Return the [X, Y] coordinate for the center point of the cell that contains the specified text.  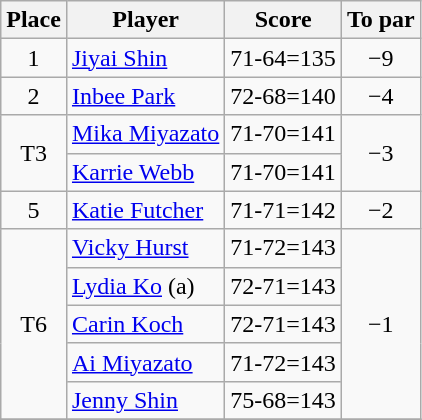
Vicky Hurst [145, 248]
Inbee Park [145, 96]
−1 [380, 324]
T3 [34, 153]
−3 [380, 153]
Karrie Webb [145, 172]
−4 [380, 96]
Player [145, 20]
To par [380, 20]
Mika Miyazato [145, 134]
Jiyai Shin [145, 58]
T6 [34, 324]
5 [34, 210]
Carin Koch [145, 324]
71-64=135 [284, 58]
−9 [380, 58]
71-71=142 [284, 210]
Jenny Shin [145, 400]
1 [34, 58]
Score [284, 20]
Lydia Ko (a) [145, 286]
Ai Miyazato [145, 362]
−2 [380, 210]
Katie Futcher [145, 210]
2 [34, 96]
72-68=140 [284, 96]
75-68=143 [284, 400]
Place [34, 20]
